From the cell containing the given text, extract its center point as (X, Y) coordinate. 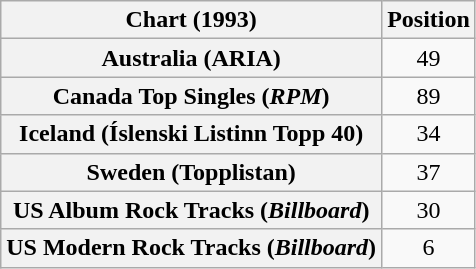
Sweden (Topplistan) (192, 172)
Canada Top Singles (RPM) (192, 96)
49 (429, 58)
34 (429, 134)
37 (429, 172)
6 (429, 248)
Australia (ARIA) (192, 58)
US Modern Rock Tracks (Billboard) (192, 248)
Position (429, 20)
30 (429, 210)
US Album Rock Tracks (Billboard) (192, 210)
89 (429, 96)
Chart (1993) (192, 20)
Iceland (Íslenski Listinn Topp 40) (192, 134)
